For the text-containing cell, return its midpoint in [x, y] coordinate format. 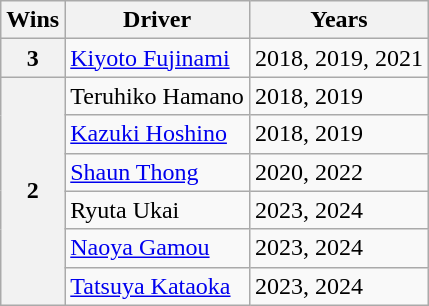
2020, 2022 [338, 172]
Ryuta Ukai [158, 210]
2 [33, 191]
Years [338, 20]
Shaun Thong [158, 172]
Naoya Gamou [158, 248]
Kazuki Hoshino [158, 134]
Kiyoto Fujinami [158, 58]
3 [33, 58]
Wins [33, 20]
2018, 2019, 2021 [338, 58]
Tatsuya Kataoka [158, 286]
Driver [158, 20]
Teruhiko Hamano [158, 96]
